Detect which cell encompasses the target text, then output its (X, Y) center coordinate. 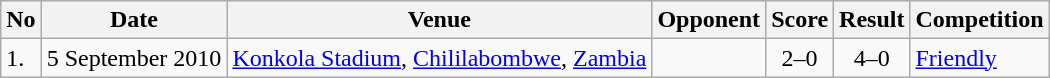
Date (134, 20)
1. (21, 58)
4–0 (872, 58)
Konkola Stadium, Chililabombwe, Zambia (440, 58)
Result (872, 20)
Friendly (980, 58)
No (21, 20)
Venue (440, 20)
Score (800, 20)
5 September 2010 (134, 58)
2–0 (800, 58)
Competition (980, 20)
Opponent (709, 20)
